Scan for the cell matching the given text and deliver its [x, y] coordinate at center. 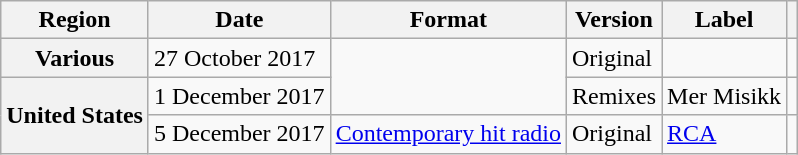
Version [614, 20]
Various [75, 58]
5 December 2017 [239, 134]
RCA [724, 134]
Format [448, 20]
United States [75, 115]
Date [239, 20]
1 December 2017 [239, 96]
Mer Misikk [724, 96]
Region [75, 20]
Remixes [614, 96]
Contemporary hit radio [448, 134]
Label [724, 20]
27 October 2017 [239, 58]
